Scan for the cell matching the given text and deliver its [X, Y] coordinate at center. 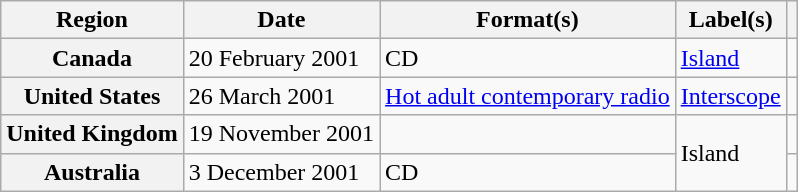
United States [92, 96]
Australia [92, 172]
United Kingdom [92, 134]
Date [281, 20]
Label(s) [730, 20]
Hot adult contemporary radio [528, 96]
26 March 2001 [281, 96]
3 December 2001 [281, 172]
Canada [92, 58]
19 November 2001 [281, 134]
Format(s) [528, 20]
Region [92, 20]
20 February 2001 [281, 58]
Interscope [730, 96]
